Detect which cell encompasses the target text, then output its (x, y) center coordinate. 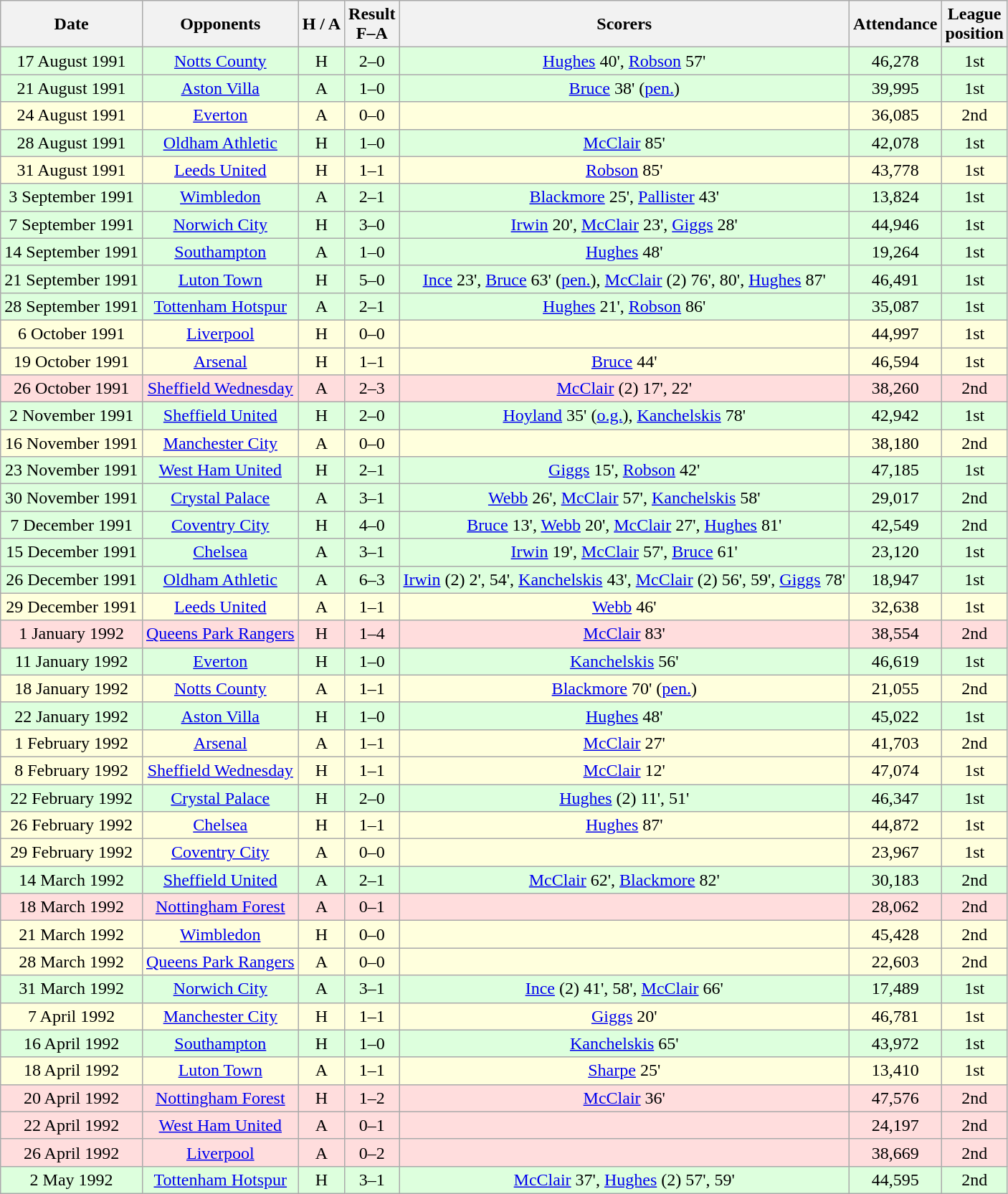
H / A (321, 24)
46,491 (895, 279)
36,085 (895, 115)
22 January 1992 (72, 716)
17 August 1991 (72, 61)
Webb 26', McClair 57', Kanchelskis 58' (624, 498)
18 March 1992 (72, 907)
3 September 1991 (72, 197)
38,669 (895, 1152)
7 April 1992 (72, 1016)
McClair 27' (624, 743)
Ince (2) 41', 58', McClair 66' (624, 989)
44,595 (895, 1180)
Hoyland 35' (o.g.), Kanchelskis 78' (624, 416)
2–3 (372, 389)
Leagueposition (974, 24)
23 November 1991 (72, 470)
43,778 (895, 170)
1 February 1992 (72, 743)
McClair 83' (624, 634)
Irwin (2) 2', 54', Kanchelskis 43', McClair (2) 56', 59', Giggs 78' (624, 579)
31 March 1992 (72, 989)
Date (72, 24)
19 October 1991 (72, 361)
30,183 (895, 880)
26 April 1992 (72, 1152)
Hughes 40', Robson 57' (624, 61)
21,055 (895, 688)
23,120 (895, 552)
35,087 (895, 306)
24 August 1991 (72, 115)
Ince 23', Bruce 63' (pen.), McClair (2) 76', 80', Hughes 87' (624, 279)
47,074 (895, 770)
26 February 1992 (72, 825)
18 January 1992 (72, 688)
1–2 (372, 1098)
43,972 (895, 1043)
Irwin 19', McClair 57', Bruce 61' (624, 552)
24,197 (895, 1125)
8 February 1992 (72, 770)
6 October 1991 (72, 333)
14 March 1992 (72, 880)
Bruce 38' (pen.) (624, 88)
38,260 (895, 389)
29,017 (895, 498)
Hughes 21', Robson 86' (624, 306)
Opponents (220, 24)
1–4 (372, 634)
46,347 (895, 798)
McClair (2) 17', 22' (624, 389)
11 January 1992 (72, 661)
Webb 46' (624, 607)
42,549 (895, 525)
7 December 1991 (72, 525)
7 September 1991 (72, 224)
3–0 (372, 224)
29 February 1992 (72, 853)
McClair 62', Blackmore 82' (624, 880)
McClair 85' (624, 143)
6–3 (372, 579)
Bruce 13', Webb 20', McClair 27', Hughes 81' (624, 525)
Irwin 20', McClair 23', Giggs 28' (624, 224)
Hughes (2) 11', 51' (624, 798)
31 August 1991 (72, 170)
17,489 (895, 989)
Hughes 87' (624, 825)
39,995 (895, 88)
20 April 1992 (72, 1098)
Giggs 15', Robson 42' (624, 470)
18,947 (895, 579)
Sharpe 25' (624, 1071)
23,967 (895, 853)
38,554 (895, 634)
Blackmore 70' (pen.) (624, 688)
41,703 (895, 743)
28 March 1992 (72, 962)
16 April 1992 (72, 1043)
Giggs 20' (624, 1016)
30 November 1991 (72, 498)
38,180 (895, 443)
Kanchelskis 65' (624, 1043)
McClair 36' (624, 1098)
26 December 1991 (72, 579)
1 January 1992 (72, 634)
21 September 1991 (72, 279)
19,264 (895, 252)
45,022 (895, 716)
Bruce 44' (624, 361)
46,278 (895, 61)
16 November 1991 (72, 443)
22 February 1992 (72, 798)
28 August 1991 (72, 143)
44,872 (895, 825)
13,410 (895, 1071)
Attendance (895, 24)
15 December 1991 (72, 552)
29 December 1991 (72, 607)
21 March 1992 (72, 934)
21 August 1991 (72, 88)
Robson 85' (624, 170)
28,062 (895, 907)
2 May 1992 (72, 1180)
32,638 (895, 607)
47,576 (895, 1098)
Scorers (624, 24)
13,824 (895, 197)
42,942 (895, 416)
14 September 1991 (72, 252)
22 April 1992 (72, 1125)
ResultF–A (372, 24)
42,078 (895, 143)
44,997 (895, 333)
4–0 (372, 525)
28 September 1991 (72, 306)
5–0 (372, 279)
44,946 (895, 224)
46,619 (895, 661)
45,428 (895, 934)
18 April 1992 (72, 1071)
0–2 (372, 1152)
McClair 12' (624, 770)
Kanchelskis 56' (624, 661)
46,594 (895, 361)
26 October 1991 (72, 389)
46,781 (895, 1016)
22,603 (895, 962)
2 November 1991 (72, 416)
47,185 (895, 470)
McClair 37', Hughes (2) 57', 59' (624, 1180)
Blackmore 25', Pallister 43' (624, 197)
